Provide the (x, y) coordinate of the cell's center where the given text is located.  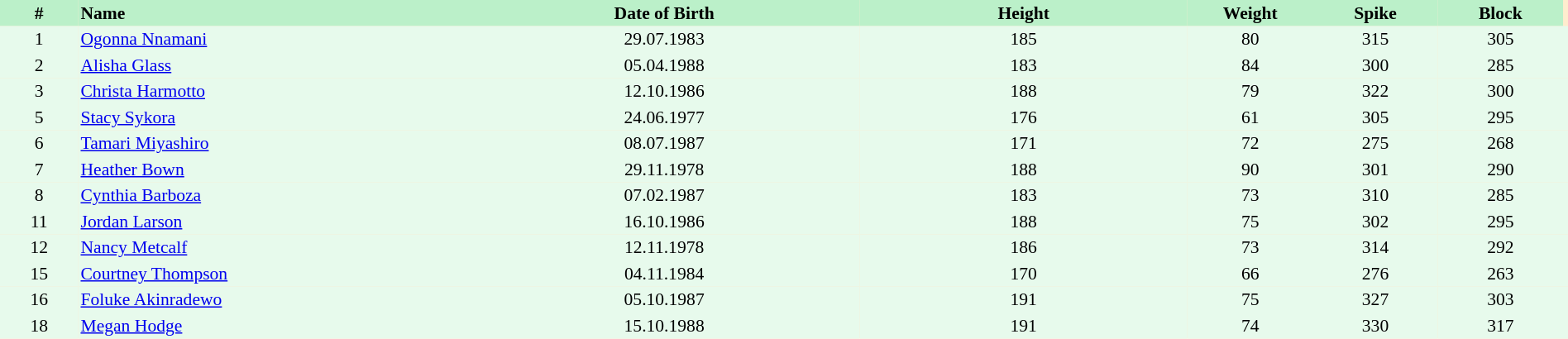
302 (1374, 222)
12.11.1978 (664, 248)
310 (1374, 195)
# (39, 13)
Cynthia Barboza (273, 195)
12.10.1986 (664, 91)
05.10.1987 (664, 299)
16.10.1986 (664, 222)
Name (273, 13)
322 (1374, 91)
74 (1250, 326)
16 (39, 299)
08.07.1987 (664, 144)
Height (1024, 13)
Megan Hodge (273, 326)
29.07.1983 (664, 40)
301 (1374, 169)
176 (1024, 117)
Ogonna Nnamani (273, 40)
276 (1374, 274)
18 (39, 326)
Jordan Larson (273, 222)
15.10.1988 (664, 326)
317 (1500, 326)
24.06.1977 (664, 117)
79 (1250, 91)
Heather Bown (273, 169)
315 (1374, 40)
90 (1250, 169)
292 (1500, 248)
170 (1024, 274)
72 (1250, 144)
Alisha Glass (273, 65)
186 (1024, 248)
66 (1250, 274)
3 (39, 91)
275 (1374, 144)
15 (39, 274)
263 (1500, 274)
12 (39, 248)
327 (1374, 299)
Spike (1374, 13)
Stacy Sykora (273, 117)
7 (39, 169)
5 (39, 117)
330 (1374, 326)
61 (1250, 117)
Block (1500, 13)
Tamari Miyashiro (273, 144)
314 (1374, 248)
07.02.1987 (664, 195)
185 (1024, 40)
29.11.1978 (664, 169)
11 (39, 222)
8 (39, 195)
303 (1500, 299)
05.04.1988 (664, 65)
Date of Birth (664, 13)
268 (1500, 144)
Nancy Metcalf (273, 248)
171 (1024, 144)
Courtney Thompson (273, 274)
80 (1250, 40)
1 (39, 40)
Christa Harmotto (273, 91)
Foluke Akinradewo (273, 299)
6 (39, 144)
2 (39, 65)
84 (1250, 65)
Weight (1250, 13)
290 (1500, 169)
04.11.1984 (664, 274)
